Determine the (x, y) coordinate at the center of the cell enclosing the given text.  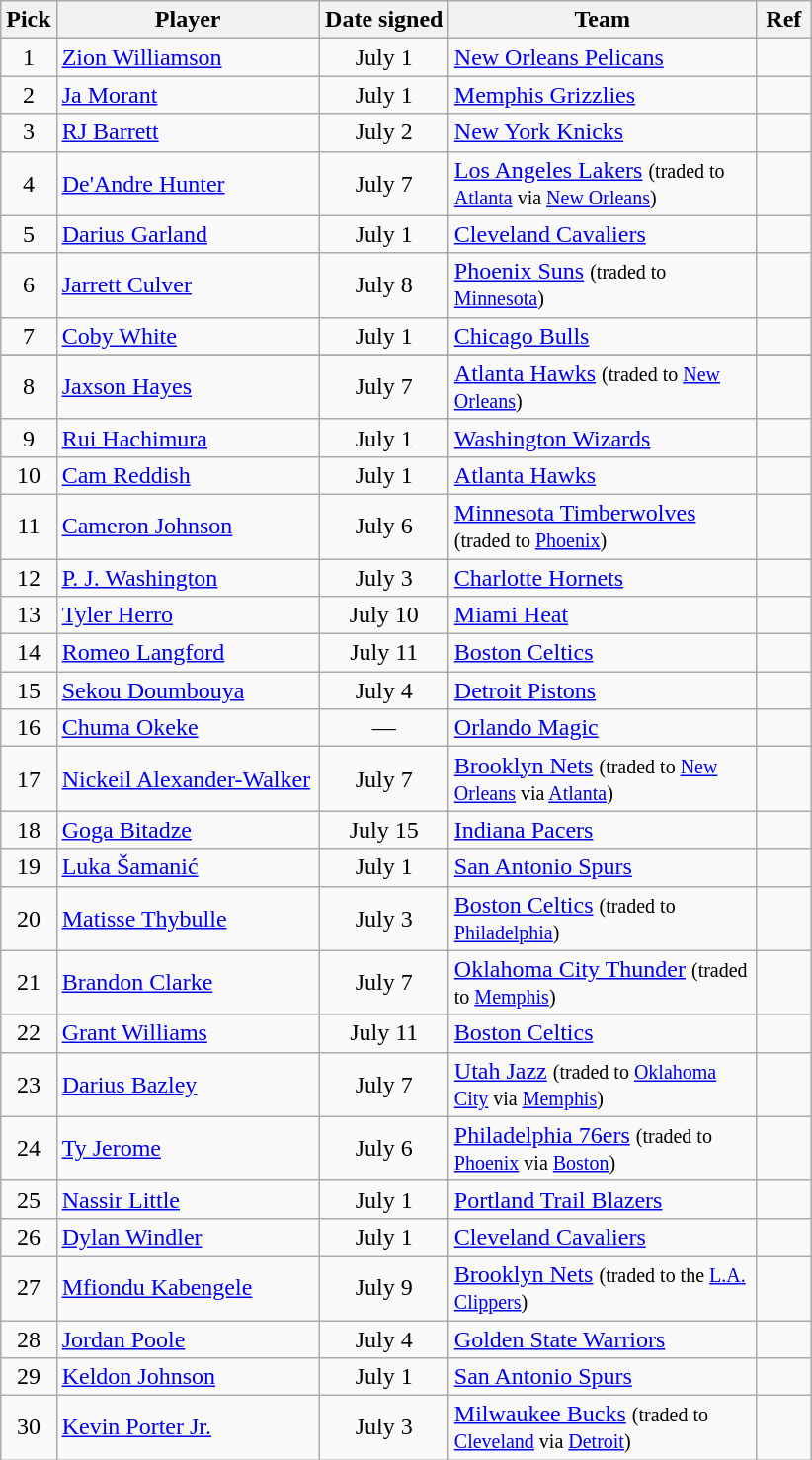
Portland Trail Blazers (603, 1199)
13 (29, 615)
Detroit Pistons (603, 690)
Dylan Windler (188, 1237)
3 (29, 132)
Phoenix Suns (traded to Minnesota) (603, 284)
Boston Celtics (traded to Philadelphia) (603, 919)
11 (29, 526)
Sekou Doumbouya (188, 690)
12 (29, 578)
Date signed (383, 20)
Coby White (188, 336)
RJ Barrett (188, 132)
July 10 (383, 615)
Rui Hachimura (188, 438)
Team (603, 20)
Indiana Pacers (603, 830)
Romeo Langford (188, 653)
Memphis Grizzlies (603, 95)
10 (29, 475)
Cameron Johnson (188, 526)
19 (29, 867)
Utah Jazz (traded to Oklahoma City via Memphis) (603, 1085)
Jordan Poole (188, 1338)
Brandon Clarke (188, 982)
21 (29, 982)
Brooklyn Nets (traded to the L.A. Clippers) (603, 1288)
15 (29, 690)
Darius Garland (188, 234)
Ty Jerome (188, 1148)
July 15 (383, 830)
Darius Bazley (188, 1085)
8 (29, 387)
26 (29, 1237)
Pick (29, 20)
Jarrett Culver (188, 284)
28 (29, 1338)
7 (29, 336)
14 (29, 653)
Philadelphia 76ers (traded to Phoenix via Boston) (603, 1148)
July 2 (383, 132)
Atlanta Hawks (traded to New Orleans) (603, 387)
— (383, 728)
30 (29, 1428)
9 (29, 438)
July 9 (383, 1288)
17 (29, 778)
23 (29, 1085)
Nassir Little (188, 1199)
P. J. Washington (188, 578)
Charlotte Hornets (603, 578)
Minnesota Timberwolves (traded to Phoenix) (603, 526)
New Orleans Pelicans (603, 57)
Chuma Okeke (188, 728)
Oklahoma City Thunder (traded to Memphis) (603, 982)
Keldon Johnson (188, 1377)
Atlanta Hawks (603, 475)
Kevin Porter Jr. (188, 1428)
Mfiondu Kabengele (188, 1288)
Cam Reddish (188, 475)
Goga Bitadze (188, 830)
Golden State Warriors (603, 1338)
1 (29, 57)
20 (29, 919)
Miami Heat (603, 615)
Grant Williams (188, 1033)
Ja Morant (188, 95)
Jaxson Hayes (188, 387)
Matisse Thybulle (188, 919)
Player (188, 20)
Milwaukee Bucks (traded to Cleveland via Detroit) (603, 1428)
24 (29, 1148)
27 (29, 1288)
29 (29, 1377)
Orlando Magic (603, 728)
Brooklyn Nets (traded to New Orleans via Atlanta) (603, 778)
16 (29, 728)
22 (29, 1033)
Chicago Bulls (603, 336)
Tyler Herro (188, 615)
4 (29, 184)
Los Angeles Lakers (traded to Atlanta via New Orleans) (603, 184)
5 (29, 234)
Washington Wizards (603, 438)
Nickeil Alexander-Walker (188, 778)
2 (29, 95)
25 (29, 1199)
Ref (783, 20)
New York Knicks (603, 132)
18 (29, 830)
De'Andre Hunter (188, 184)
Zion Williamson (188, 57)
Luka Šamanić (188, 867)
6 (29, 284)
July 8 (383, 284)
